From the cell containing the given text, extract its center point as (x, y) coordinate. 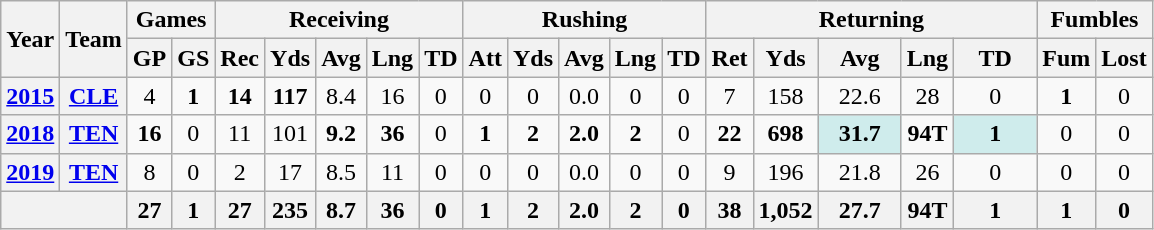
28 (927, 96)
1,052 (786, 210)
26 (927, 172)
22.6 (860, 96)
Lost (1124, 58)
9.2 (342, 134)
GS (194, 58)
22 (730, 134)
21.8 (860, 172)
Returning (872, 20)
Games (170, 20)
8.5 (342, 172)
31.7 (860, 134)
Rec (240, 58)
2018 (30, 134)
8 (149, 172)
2015 (30, 96)
117 (290, 96)
Team (94, 39)
698 (786, 134)
38 (730, 210)
Ret (730, 58)
8.7 (342, 210)
235 (290, 210)
GP (149, 58)
Fum (1066, 58)
9 (730, 172)
158 (786, 96)
27.7 (860, 210)
2019 (30, 172)
CLE (94, 96)
14 (240, 96)
Rushing (584, 20)
17 (290, 172)
Receiving (339, 20)
101 (290, 134)
196 (786, 172)
Year (30, 39)
Fumbles (1094, 20)
Att (485, 58)
7 (730, 96)
4 (149, 96)
8.4 (342, 96)
